Search for the cell housing the specified text and yield its [x, y] center coordinate. 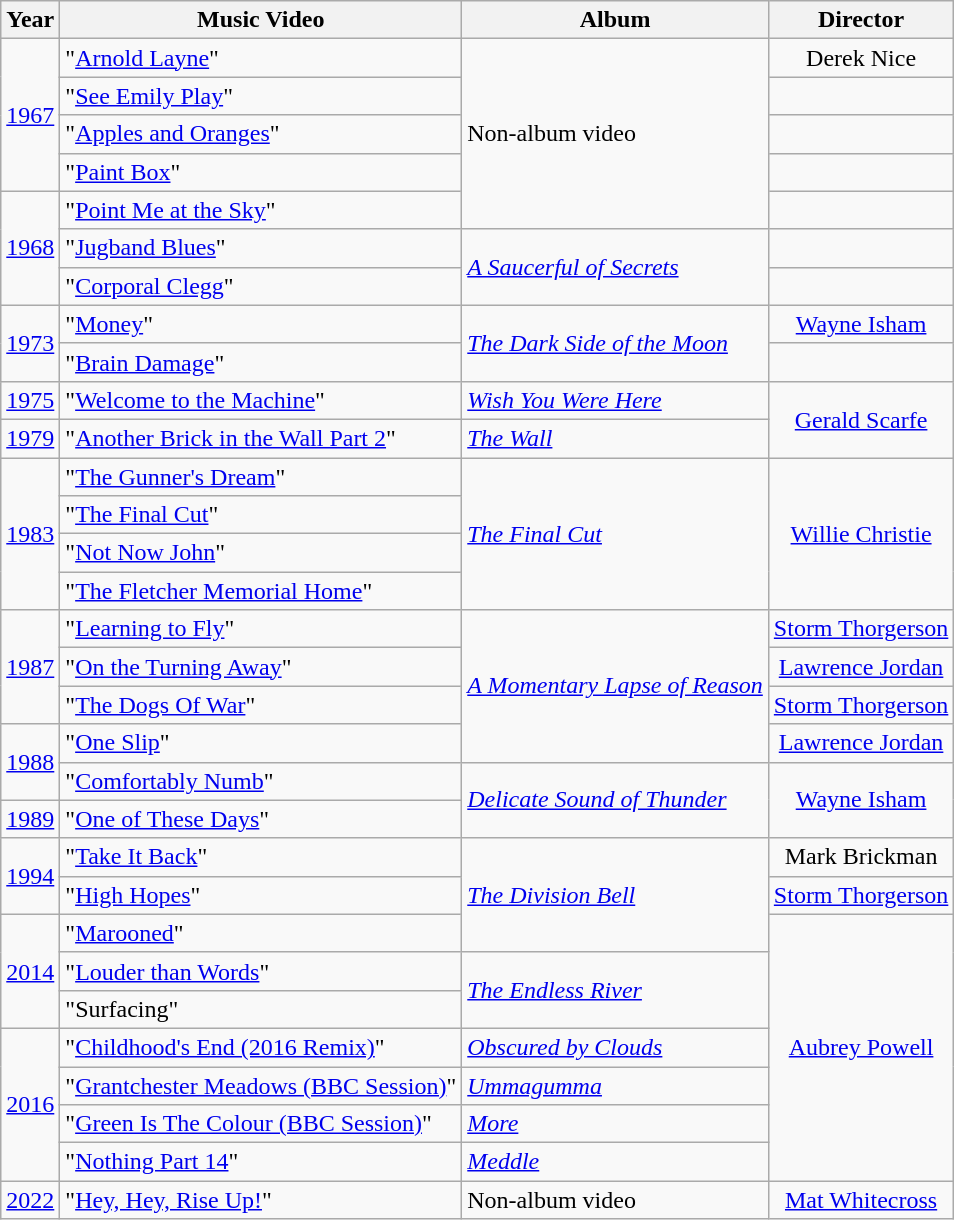
2014 [30, 971]
1987 [30, 667]
Aubrey Powell [861, 1047]
Music Video [261, 20]
Gerald Scarfe [861, 419]
"On the Turning Away" [261, 667]
Director [861, 20]
"Another Brick in the Wall Part 2" [261, 438]
"Point Me at the Sky" [261, 210]
The Division Bell [616, 895]
1988 [30, 762]
2022 [30, 1200]
"Louder than Words" [261, 971]
The Dark Side of the Moon [616, 343]
"Comfortably Numb" [261, 781]
"Arnold Layne" [261, 58]
1979 [30, 438]
Album [616, 20]
Delicate Sound of Thunder [616, 800]
More [616, 1124]
Mark Brickman [861, 857]
Obscured by Clouds [616, 1047]
"Nothing Part 14" [261, 1162]
1983 [30, 534]
"Welcome to the Machine" [261, 400]
Willie Christie [861, 534]
"The Dogs Of War" [261, 705]
"The Final Cut" [261, 515]
"Paint Box" [261, 172]
Derek Nice [861, 58]
Ummagumma [616, 1085]
"Learning to Fly" [261, 629]
"One Slip" [261, 743]
"Not Now John" [261, 553]
1973 [30, 343]
The Wall [616, 438]
A Saucerful of Secrets [616, 267]
"The Fletcher Memorial Home" [261, 591]
"Brain Damage" [261, 362]
1994 [30, 876]
"Hey, Hey, Rise Up!" [261, 1200]
"High Hopes" [261, 895]
"One of These Days" [261, 819]
"Green Is The Colour (BBC Session)" [261, 1124]
"Apples and Oranges" [261, 134]
1968 [30, 248]
"See Emily Play" [261, 96]
Wish You Were Here [616, 400]
2016 [30, 1104]
"Money" [261, 324]
Meddle [616, 1162]
Mat Whitecross [861, 1200]
The Endless River [616, 990]
"Corporal Clegg" [261, 286]
"Marooned" [261, 933]
"The Gunner's Dream" [261, 477]
The Final Cut [616, 534]
"Jugband Blues" [261, 248]
"Take It Back" [261, 857]
1975 [30, 400]
"Surfacing" [261, 1009]
A Momentary Lapse of Reason [616, 686]
Year [30, 20]
1989 [30, 819]
"Childhood's End (2016 Remix)" [261, 1047]
"Grantchester Meadows (BBC Session)" [261, 1085]
1967 [30, 115]
